Extract the [x, y] coordinate from the center of the cell holding the provided text.  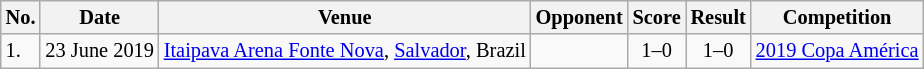
2019 Copa América [838, 51]
Venue [345, 17]
No. [21, 17]
23 June 2019 [99, 51]
Result [718, 17]
Score [657, 17]
Date [99, 17]
Opponent [580, 17]
Itaipava Arena Fonte Nova, Salvador, Brazil [345, 51]
Competition [838, 17]
1. [21, 51]
